Capture the cell that displays the provided text and extract its (X, Y) central coordinate. 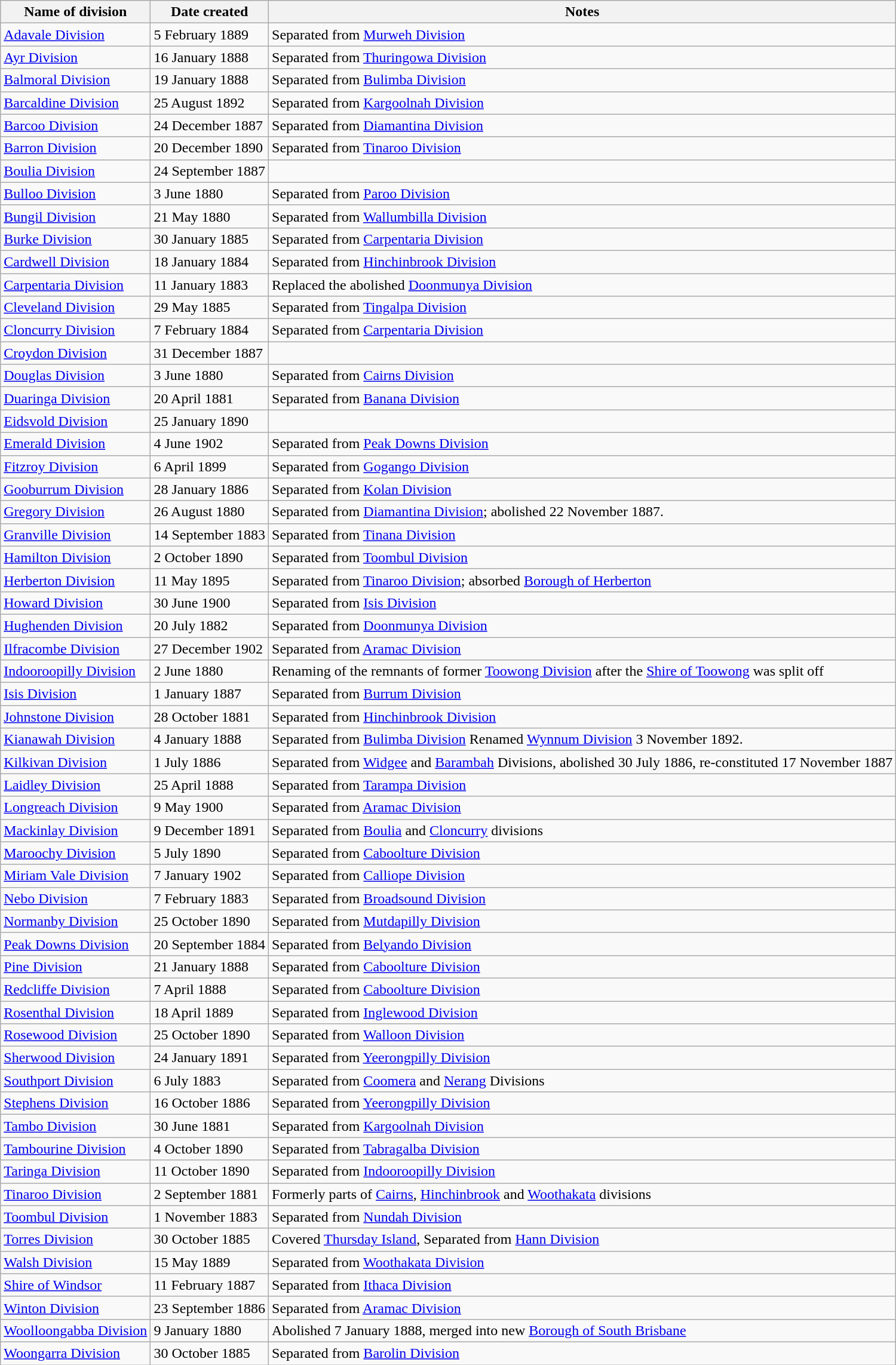
7 February 1884 (210, 330)
18 January 1884 (210, 262)
18 April 1889 (210, 1013)
Toombul Division (75, 1217)
9 December 1891 (210, 830)
11 February 1887 (210, 1285)
Separated from Cairns Division (582, 376)
Separated from Gogango Division (582, 467)
Separated from Diamantina Division (582, 125)
Bulloo Division (75, 194)
Name of division (75, 12)
Separated from Barolin Division (582, 1353)
Sherwood Division (75, 1058)
Tambo Division (75, 1126)
Separated from Isis Division (582, 603)
27 December 1902 (210, 648)
4 January 1888 (210, 740)
Miriam Vale Division (75, 876)
Separated from Inglewood Division (582, 1013)
Granville Division (75, 535)
Carpentaria Division (75, 285)
Separated from Nundah Division (582, 1217)
Cleveland Division (75, 308)
Johnstone Division (75, 717)
4 October 1890 (210, 1149)
Peak Downs Division (75, 944)
Separated from Bulimba Division Renamed Wynnum Division 3 November 1892. (582, 740)
Fitzroy Division (75, 467)
28 October 1881 (210, 717)
Separated from Tingalpa Division (582, 308)
Rosewood Division (75, 1035)
Separated from Banana Division (582, 398)
1 January 1887 (210, 694)
2 September 1881 (210, 1194)
Replaced the abolished Doonmunya Division (582, 285)
Pine Division (75, 967)
31 December 1887 (210, 353)
16 October 1886 (210, 1103)
30 January 1885 (210, 239)
30 June 1900 (210, 603)
7 February 1883 (210, 898)
Covered Thursday Island, Separated from Hann Division (582, 1240)
Tinaroo Division (75, 1194)
Emerald Division (75, 444)
Separated from Burrum Division (582, 694)
Separated from Broadsound Division (582, 898)
Mackinlay Division (75, 830)
Separated from Tabragalba Division (582, 1149)
11 May 1895 (210, 580)
Separated from Thuringowa Division (582, 57)
21 May 1880 (210, 216)
Eidsvold Division (75, 421)
5 February 1889 (210, 35)
Boulia Division (75, 171)
24 September 1887 (210, 171)
5 July 1890 (210, 853)
4 June 1902 (210, 444)
Separated from Diamantina Division; abolished 22 November 1887. (582, 512)
25 August 1892 (210, 103)
Separated from Doonmunya Division (582, 625)
2 June 1880 (210, 671)
24 December 1887 (210, 125)
Shire of Windsor (75, 1285)
Formerly parts of Cairns, Hinchinbrook and Woothakata divisions (582, 1194)
Kianawah Division (75, 740)
Torres Division (75, 1240)
Stephens Division (75, 1103)
Separated from Murweh Division (582, 35)
25 April 1888 (210, 785)
14 September 1883 (210, 535)
Woongarra Division (75, 1353)
Tambourine Division (75, 1149)
Cardwell Division (75, 262)
Maroochy Division (75, 853)
15 May 1889 (210, 1262)
Gooburrum Division (75, 489)
Separated from Indooroopilly Division (582, 1171)
Winton Division (75, 1308)
16 January 1888 (210, 57)
Hughenden Division (75, 625)
23 September 1886 (210, 1308)
20 December 1890 (210, 148)
24 January 1891 (210, 1058)
Separated from Mutdapilly Division (582, 921)
Abolished 7 January 1888, merged into new Borough of South Brisbane (582, 1330)
Kilkivan Division (75, 762)
Southport Division (75, 1081)
Separated from Woothakata Division (582, 1262)
Barron Division (75, 148)
Redcliffe Division (75, 989)
Separated from Calliope Division (582, 876)
Separated from Ithaca Division (582, 1285)
Walsh Division (75, 1262)
Croydon Division (75, 353)
26 August 1880 (210, 512)
Separated from Paroo Division (582, 194)
Separated from Boulia and Cloncurry divisions (582, 830)
Laidley Division (75, 785)
29 May 1885 (210, 308)
Indooroopilly Division (75, 671)
Duaringa Division (75, 398)
Woolloongabba Division (75, 1330)
1 July 1886 (210, 762)
Cloncurry Division (75, 330)
9 May 1900 (210, 808)
20 July 1882 (210, 625)
Gregory Division (75, 512)
Burke Division (75, 239)
11 January 1883 (210, 285)
Taringa Division (75, 1171)
Notes (582, 12)
Separated from Bulimba Division (582, 80)
Longreach Division (75, 808)
25 January 1890 (210, 421)
Renaming of the remnants of former Toowong Division after the Shire of Toowong was split off (582, 671)
Nebo Division (75, 898)
7 January 1902 (210, 876)
Normanby Division (75, 921)
2 October 1890 (210, 557)
Separated from Toombul Division (582, 557)
Rosenthal Division (75, 1013)
6 April 1899 (210, 467)
28 January 1886 (210, 489)
Separated from Kolan Division (582, 489)
Balmoral Division (75, 80)
Separated from Tinaroo Division; absorbed Borough of Herberton (582, 580)
Barcoo Division (75, 125)
20 September 1884 (210, 944)
6 July 1883 (210, 1081)
Separated from Widgee and Barambah Divisions, abolished 30 July 1886, re-constituted 17 November 1887 (582, 762)
Ilfracombe Division (75, 648)
Ayr Division (75, 57)
1 November 1883 (210, 1217)
30 June 1881 (210, 1126)
7 April 1888 (210, 989)
Separated from Wallumbilla Division (582, 216)
20 April 1881 (210, 398)
Separated from Walloon Division (582, 1035)
11 October 1890 (210, 1171)
Date created (210, 12)
Hamilton Division (75, 557)
Barcaldine Division (75, 103)
Bungil Division (75, 216)
Adavale Division (75, 35)
Herberton Division (75, 580)
Howard Division (75, 603)
Douglas Division (75, 376)
9 January 1880 (210, 1330)
19 January 1888 (210, 80)
Isis Division (75, 694)
21 January 1888 (210, 967)
Separated from Tinaroo Division (582, 148)
Separated from Coomera and Nerang Divisions (582, 1081)
Separated from Tarampa Division (582, 785)
Separated from Belyando Division (582, 944)
Separated from Peak Downs Division (582, 444)
Separated from Tinana Division (582, 535)
